Pinpoint the cell where the given text exists, returning its (x, y) midpoint coordinate. 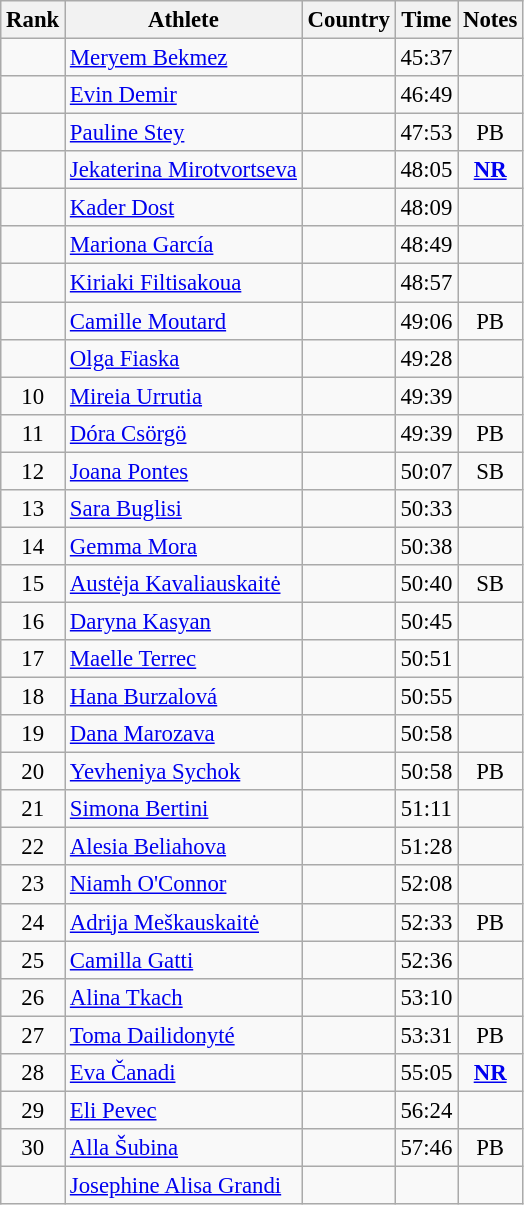
47:53 (426, 133)
10 (33, 396)
Camilla Gatti (184, 960)
Eva Čanadi (184, 1073)
48:09 (426, 208)
Rank (33, 20)
57:46 (426, 1148)
50:55 (426, 697)
Camille Moutard (184, 321)
Kader Dost (184, 208)
52:36 (426, 960)
50:38 (426, 546)
Josephine Alisa Grandi (184, 1185)
Evin Demir (184, 95)
48:05 (426, 170)
30 (33, 1148)
Mariona García (184, 245)
50:40 (426, 584)
53:10 (426, 997)
Mireia Urrutia (184, 396)
Alesia Beliahova (184, 847)
Olga Fiaska (184, 358)
27 (33, 1035)
23 (33, 885)
Athlete (184, 20)
51:11 (426, 809)
24 (33, 922)
Hana Burzalová (184, 697)
11 (33, 433)
Pauline Stey (184, 133)
Toma Dailidonyté (184, 1035)
Gemma Mora (184, 546)
Dana Marozava (184, 734)
Kiriaki Filtisakoua (184, 283)
14 (33, 546)
Yevheniya Sychok (184, 772)
55:05 (426, 1073)
Sara Buglisi (184, 509)
52:33 (426, 922)
51:28 (426, 847)
28 (33, 1073)
21 (33, 809)
50:45 (426, 621)
Simona Bertini (184, 809)
56:24 (426, 1110)
49:06 (426, 321)
12 (33, 471)
50:51 (426, 659)
20 (33, 772)
22 (33, 847)
46:49 (426, 95)
Austėja Kavaliauskaitė (184, 584)
Joana Pontes (184, 471)
Niamh O'Connor (184, 885)
50:07 (426, 471)
17 (33, 659)
Daryna Kasyan (184, 621)
49:28 (426, 358)
Alla Šubina (184, 1148)
Country (348, 20)
Notes (490, 20)
Time (426, 20)
25 (33, 960)
48:57 (426, 283)
29 (33, 1110)
Maelle Terrec (184, 659)
48:49 (426, 245)
Eli Pevec (184, 1110)
Dóra Csörgö (184, 433)
Adrija Meškauskaitė (184, 922)
15 (33, 584)
19 (33, 734)
26 (33, 997)
Jekaterina Mirotvortseva (184, 170)
13 (33, 509)
Alina Tkach (184, 997)
16 (33, 621)
50:33 (426, 509)
45:37 (426, 58)
18 (33, 697)
Meryem Bekmez (184, 58)
53:31 (426, 1035)
52:08 (426, 885)
